Provide the (X, Y) coordinate of the cell's center where the given text is located.  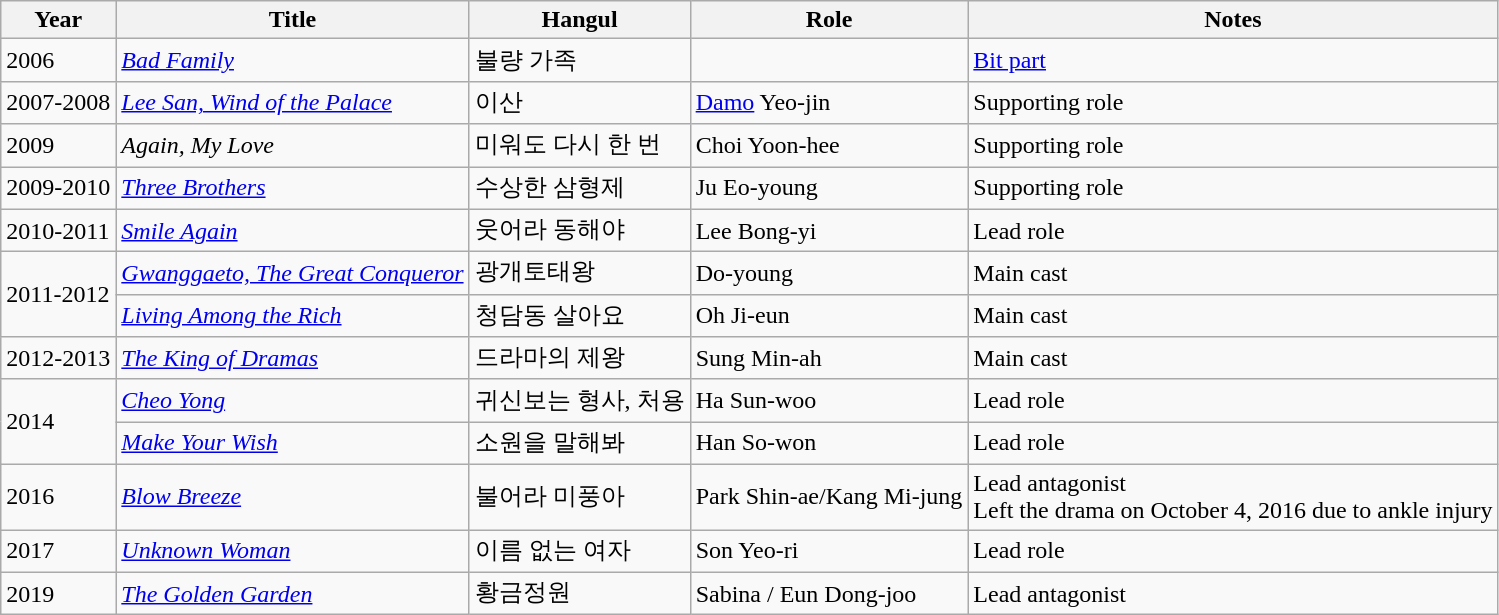
2007-2008 (58, 102)
Unknown Woman (292, 552)
Bit part (1233, 60)
Park Shin-ae/Kang Mi-jung (829, 496)
이름 없는 여자 (580, 552)
2006 (58, 60)
2012-2013 (58, 358)
The King of Dramas (292, 358)
미워도 다시 한 번 (580, 146)
2009-2010 (58, 188)
Do-young (829, 274)
Notes (1233, 20)
Smile Again (292, 230)
불어라 미풍아 (580, 496)
Son Yeo-ri (829, 552)
소원을 말해봐 (580, 444)
이산 (580, 102)
웃어라 동해야 (580, 230)
Gwanggaeto, The Great Conqueror (292, 274)
Living Among the Rich (292, 316)
청담동 살아요 (580, 316)
Oh Ji-eun (829, 316)
Hangul (580, 20)
2009 (58, 146)
Title (292, 20)
Lee Bong-yi (829, 230)
Damo Yeo-jin (829, 102)
Choi Yoon-hee (829, 146)
Lead antagonistLeft the drama on October 4, 2016 due to ankle injury (1233, 496)
Year (58, 20)
2014 (58, 422)
광개토태왕 (580, 274)
Han So-won (829, 444)
Sung Min-ah (829, 358)
Three Brothers (292, 188)
Lee San, Wind of the Palace (292, 102)
2017 (58, 552)
2010-2011 (58, 230)
Cheo Yong (292, 400)
The Golden Garden (292, 594)
황금정원 (580, 594)
Ha Sun-woo (829, 400)
2016 (58, 496)
수상한 삼형제 (580, 188)
귀신보는 형사, 처용 (580, 400)
Sabina / Eun Dong-joo (829, 594)
2011-2012 (58, 294)
Ju Eo-young (829, 188)
Lead antagonist (1233, 594)
2019 (58, 594)
Again, My Love (292, 146)
Role (829, 20)
Make Your Wish (292, 444)
Bad Family (292, 60)
불량 가족 (580, 60)
Blow Breeze (292, 496)
드라마의 제왕 (580, 358)
